Scan for the cell matching the given text and deliver its (X, Y) coordinate at center. 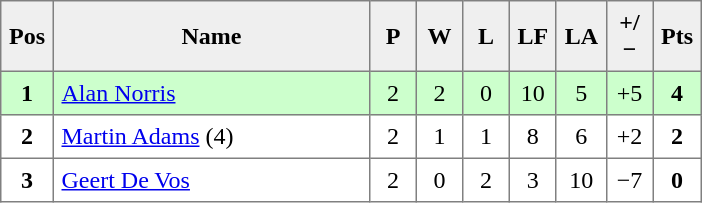
Name (211, 36)
Pos (27, 36)
Alan Norris (211, 93)
L (486, 36)
+5 (629, 93)
LF (532, 36)
Martin Adams (4) (211, 137)
−7 (629, 180)
5 (581, 93)
6 (581, 137)
4 (677, 93)
+2 (629, 137)
P (393, 36)
+/− (629, 36)
W (439, 36)
Geert De Vos (211, 180)
Pts (677, 36)
LA (581, 36)
8 (532, 137)
